Pinpoint the cell where the given text exists, returning its [X, Y] midpoint coordinate. 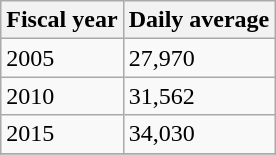
31,562 [199, 96]
Fiscal year [62, 20]
34,030 [199, 134]
2015 [62, 134]
2005 [62, 58]
2010 [62, 96]
27,970 [199, 58]
Daily average [199, 20]
